Determine the (x, y) coordinate at the center of the cell enclosing the given text.  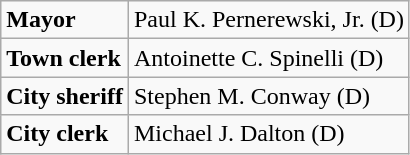
Antoinette C. Spinelli (D) (268, 58)
Stephen M. Conway (D) (268, 96)
Michael J. Dalton (D) (268, 134)
Mayor (65, 20)
Town clerk (65, 58)
City clerk (65, 134)
City sheriff (65, 96)
Paul K. Pernerewski, Jr. (D) (268, 20)
